Return (X, Y) of the center of cell containing provided text 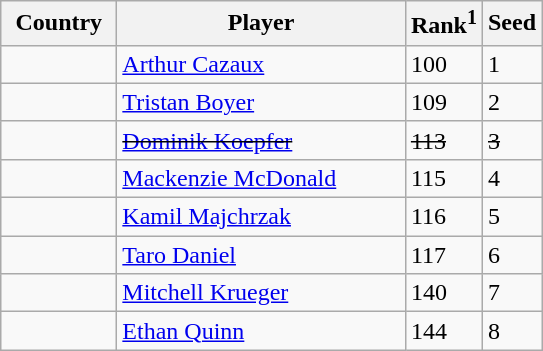
113 (444, 140)
5 (512, 217)
Mackenzie McDonald (262, 178)
Tristan Boyer (262, 102)
116 (444, 217)
Arthur Cazaux (262, 64)
109 (444, 102)
4 (512, 178)
Country (59, 24)
Player (262, 24)
Seed (512, 24)
100 (444, 64)
117 (444, 255)
Ethan Quinn (262, 331)
6 (512, 255)
1 (512, 64)
Taro Daniel (262, 255)
Mitchell Krueger (262, 293)
144 (444, 331)
Rank1 (444, 24)
Dominik Koepfer (262, 140)
7 (512, 293)
140 (444, 293)
8 (512, 331)
Kamil Majchrzak (262, 217)
115 (444, 178)
3 (512, 140)
2 (512, 102)
